Output the (X, Y) coordinate of the center of the cell containing the given text.  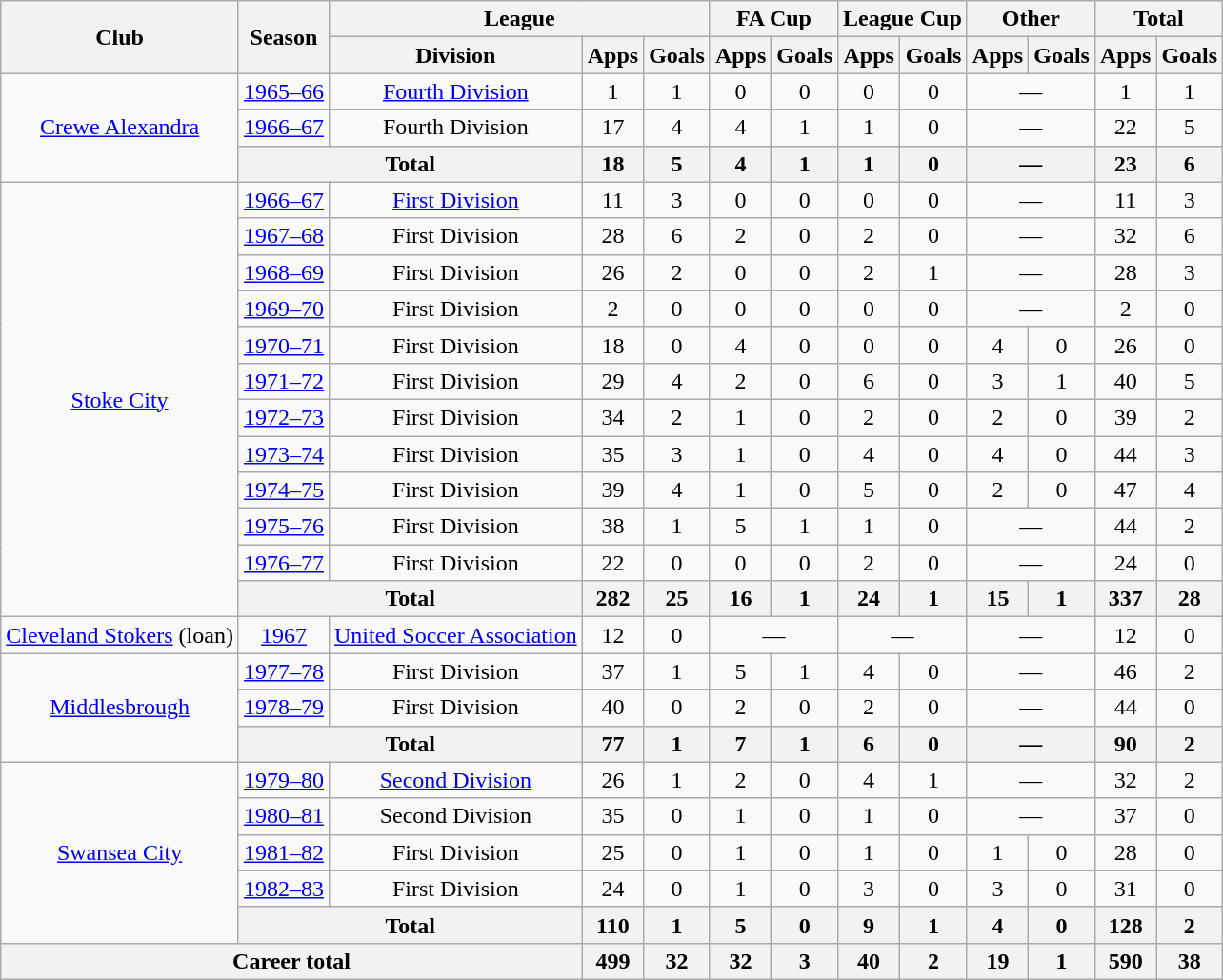
1980–81 (284, 816)
34 (612, 417)
1978–79 (284, 708)
Stoke City (120, 400)
337 (1125, 599)
1973–74 (284, 454)
128 (1125, 925)
1970–71 (284, 345)
1971–72 (284, 381)
Club (120, 37)
1982–83 (284, 889)
1967–68 (284, 236)
29 (612, 381)
77 (612, 744)
590 (1125, 961)
1981–82 (284, 852)
31 (1125, 889)
1967 (284, 635)
United Soccer Association (455, 635)
Other (1031, 19)
1979–80 (284, 780)
110 (612, 925)
9 (869, 925)
Swansea City (120, 852)
7 (740, 744)
499 (612, 961)
Season (284, 37)
90 (1125, 744)
Cleveland Stokers (loan) (120, 635)
47 (1125, 490)
1969–70 (284, 309)
1968–69 (284, 272)
19 (997, 961)
Career total (291, 961)
1972–73 (284, 417)
282 (612, 599)
17 (612, 128)
League (519, 19)
League Cup (903, 19)
16 (740, 599)
1975–76 (284, 527)
1976–77 (284, 563)
23 (1125, 164)
Division (455, 55)
1977–78 (284, 671)
46 (1125, 671)
1974–75 (284, 490)
1965–66 (284, 91)
FA Cup (773, 19)
15 (997, 599)
Crewe Alexandra (120, 128)
Middlesbrough (120, 708)
